Extract the [x, y] coordinate from the center of the cell holding the provided text.  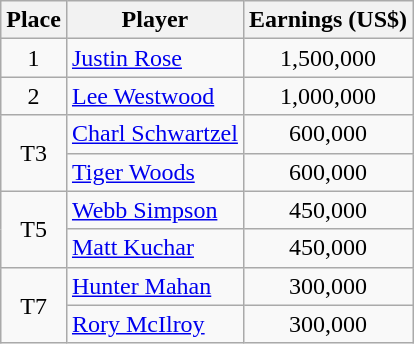
Matt Kuchar [154, 248]
T5 [34, 229]
Player [154, 20]
Webb Simpson [154, 210]
T7 [34, 305]
2 [34, 96]
1,000,000 [328, 96]
Lee Westwood [154, 96]
Tiger Woods [154, 172]
Hunter Mahan [154, 286]
Place [34, 20]
T3 [34, 153]
Justin Rose [154, 58]
Earnings (US$) [328, 20]
Charl Schwartzel [154, 134]
1 [34, 58]
1,500,000 [328, 58]
Rory McIlroy [154, 324]
